Locate the cell with the specified text and output its (X, Y) center coordinate. 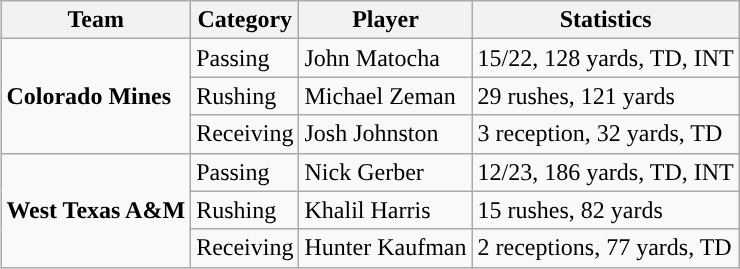
Statistics (606, 20)
Hunter Kaufman (386, 248)
Colorado Mines (96, 96)
Team (96, 20)
Nick Gerber (386, 172)
3 reception, 32 yards, TD (606, 134)
15 rushes, 82 yards (606, 210)
Michael Zeman (386, 96)
West Texas A&M (96, 210)
Josh Johnston (386, 134)
29 rushes, 121 yards (606, 96)
Category (245, 20)
15/22, 128 yards, TD, INT (606, 58)
John Matocha (386, 58)
Khalil Harris (386, 210)
12/23, 186 yards, TD, INT (606, 172)
2 receptions, 77 yards, TD (606, 248)
Player (386, 20)
